Pinpoint the cell where the given text exists, returning its [X, Y] midpoint coordinate. 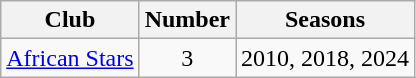
Number [187, 20]
African Stars [70, 58]
Club [70, 20]
3 [187, 58]
2010, 2018, 2024 [326, 58]
Seasons [326, 20]
